Provide the (X, Y) coordinate of the cell's center where the given text is located.  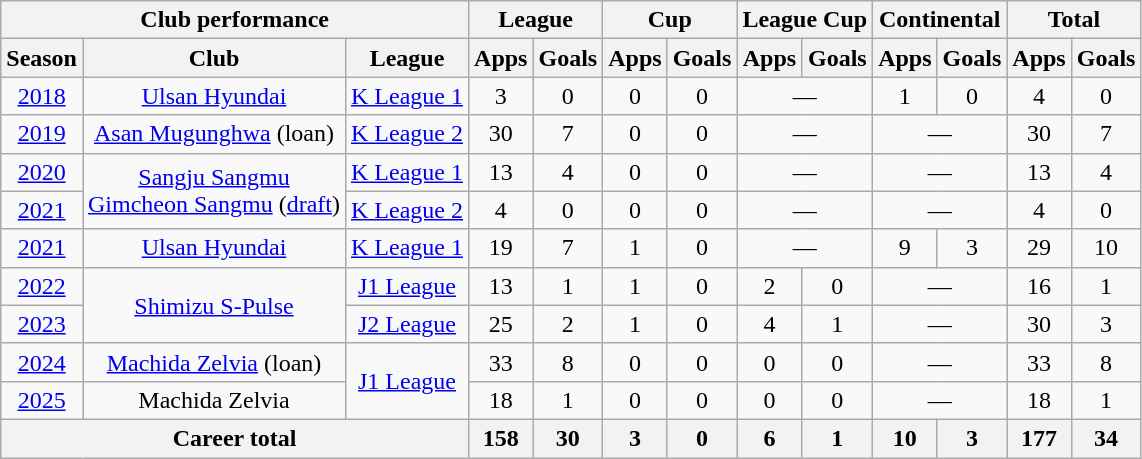
Sangju SangmuGimcheon Sangmu (draft) (214, 191)
9 (905, 248)
2018 (42, 96)
2025 (42, 400)
Club (214, 58)
Machida Zelvia (214, 400)
34 (1106, 438)
16 (1039, 286)
2019 (42, 134)
League Cup (805, 20)
Continental (940, 20)
Total (1074, 20)
2024 (42, 362)
Cup (670, 20)
2023 (42, 324)
Asan Mugunghwa (loan) (214, 134)
158 (501, 438)
19 (501, 248)
177 (1039, 438)
Season (42, 58)
2020 (42, 172)
Career total (235, 438)
Shimizu S-Pulse (214, 305)
25 (501, 324)
6 (770, 438)
J2 League (406, 324)
Club performance (235, 20)
Machida Zelvia (loan) (214, 362)
29 (1039, 248)
2022 (42, 286)
